Provide the [x, y] coordinate of the cell's center where the given text is located.  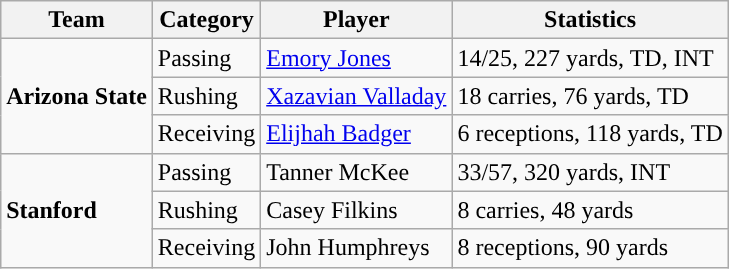
Xazavian Valladay [356, 96]
Tanner McKee [356, 172]
14/25, 227 yards, TD, INT [590, 58]
18 carries, 76 yards, TD [590, 96]
Stanford [77, 210]
Elijhah Badger [356, 134]
Statistics [590, 20]
Player [356, 20]
33/57, 320 yards, INT [590, 172]
Arizona State [77, 96]
John Humphreys [356, 248]
8 carries, 48 yards [590, 210]
Team [77, 20]
Category [206, 20]
8 receptions, 90 yards [590, 248]
6 receptions, 118 yards, TD [590, 134]
Casey Filkins [356, 210]
Emory Jones [356, 58]
